Detect which cell encompasses the target text, then output its [X, Y] center coordinate. 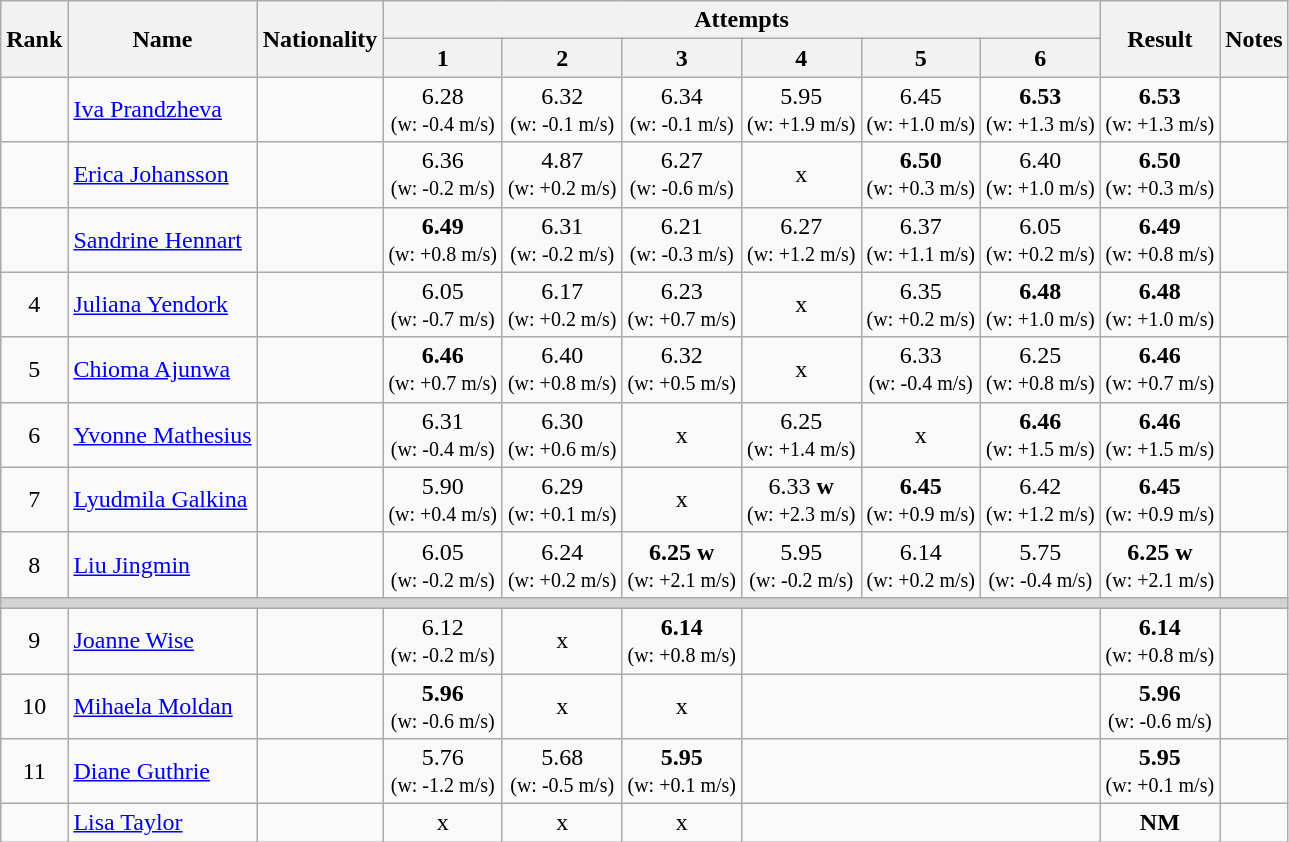
6.14(w: +0.2 m/s) [921, 564]
6.12(w: -0.2 m/s) [443, 640]
Name [162, 39]
6.29(w: +0.1 m/s) [562, 500]
6.25(w: +0.8 m/s) [1041, 370]
6.49(w: +0.8 m/s) [443, 240]
6.05(w: +0.2 m/s) [1041, 240]
Liu Jingmin [162, 564]
5.95(w: -0.2 m/s) [801, 564]
6.46(w: +0.7 m/s) [443, 370]
6.24(w: +0.2 m/s) [562, 564]
Attempts [742, 20]
Result [1160, 39]
6.27(w: -0.6 m/s) [682, 174]
2 [562, 58]
6.21(w: -0.3 m/s) [682, 240]
Rank [34, 39]
5.95(w: +0.1 m/s) [682, 772]
6.14 (w: +0.8 m/s) [1160, 640]
6.33 w (w: +2.3 m/s) [801, 500]
6.23(w: +0.7 m/s) [682, 304]
Nationality [320, 39]
Yvonne Mathesius [162, 434]
Chioma Ajunwa [162, 370]
5.96 (w: -0.6 m/s) [1160, 706]
6.36(w: -0.2 m/s) [443, 174]
6.27(w: +1.2 m/s) [801, 240]
Juliana Yendork [162, 304]
6.45(w: +0.9 m/s) [921, 500]
6.50(w: +0.3 m/s) [921, 174]
6.40(w: +0.8 m/s) [562, 370]
6.05(w: -0.7 m/s) [443, 304]
6.31(w: -0.2 m/s) [562, 240]
Iva Prandzheva [162, 110]
6.33(w: -0.4 m/s) [921, 370]
6.37(w: +1.1 m/s) [921, 240]
5.95 (w: +0.1 m/s) [1160, 772]
NM [1160, 823]
5.96(w: -0.6 m/s) [443, 706]
6.17(w: +0.2 m/s) [562, 304]
6.48 (w: +1.0 m/s) [1160, 304]
6.46 (w: +1.5 m/s) [1160, 434]
4.87(w: +0.2 m/s) [562, 174]
5.68(w: -0.5 m/s) [562, 772]
5.95(w: +1.9 m/s) [801, 110]
Lyudmila Galkina [162, 500]
8 [34, 564]
Diane Guthrie [162, 772]
10 [34, 706]
6.32(w: +0.5 m/s) [682, 370]
Notes [1254, 39]
6.50 (w: +0.3 m/s) [1160, 174]
6.05(w: -0.2 m/s) [443, 564]
6.14(w: +0.8 m/s) [682, 640]
6.30(w: +0.6 m/s) [562, 434]
6.48(w: +1.0 m/s) [1041, 304]
6.31(w: -0.4 m/s) [443, 434]
6.45 (w: +0.9 m/s) [1160, 500]
5.90(w: +0.4 m/s) [443, 500]
Mihaela Moldan [162, 706]
9 [34, 640]
6.35(w: +0.2 m/s) [921, 304]
6.46(w: +1.5 m/s) [1041, 434]
1 [443, 58]
Erica Johansson [162, 174]
6.46 (w: +0.7 m/s) [1160, 370]
6.28(w: -0.4 m/s) [443, 110]
5.75(w: -0.4 m/s) [1041, 564]
6.49 (w: +0.8 m/s) [1160, 240]
6.45(w: +1.0 m/s) [921, 110]
6.42(w: +1.2 m/s) [1041, 500]
6.53(w: +1.3 m/s) [1041, 110]
6.40(w: +1.0 m/s) [1041, 174]
Sandrine Hennart [162, 240]
Joanne Wise [162, 640]
5.76(w: -1.2 m/s) [443, 772]
6.34(w: -0.1 m/s) [682, 110]
Lisa Taylor [162, 823]
6.53 (w: +1.3 m/s) [1160, 110]
3 [682, 58]
11 [34, 772]
6.25(w: +1.4 m/s) [801, 434]
6.32(w: -0.1 m/s) [562, 110]
7 [34, 500]
